Find where the given text appears and provide that cell's center as [X, Y] coordinate. 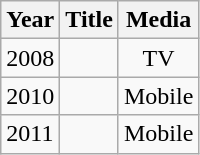
2008 [30, 58]
2010 [30, 96]
2011 [30, 134]
Media [158, 20]
Year [30, 20]
TV [158, 58]
Title [90, 20]
